Output the (X, Y) coordinate of the center of the cell containing the given text.  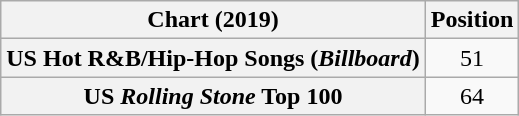
64 (472, 96)
US Hot R&B/Hip-Hop Songs (Billboard) (213, 58)
Position (472, 20)
Chart (2019) (213, 20)
US Rolling Stone Top 100 (213, 96)
51 (472, 58)
